Detect which cell encompasses the target text, then output its [X, Y] center coordinate. 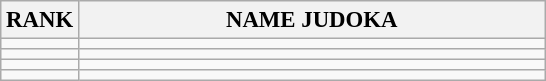
RANK [40, 20]
NAME JUDOKA [312, 20]
